Identify which cell holds the provided text, then report its (x, y) central coordinate. 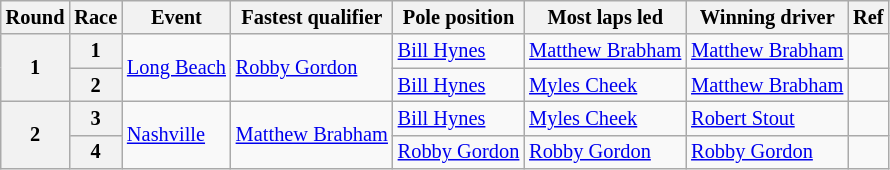
Pole position (458, 17)
Round (36, 17)
Winning driver (767, 17)
Ref (868, 17)
Most laps led (605, 17)
Fastest qualifier (312, 17)
Robert Stout (767, 118)
Long Beach (176, 68)
Nashville (176, 134)
4 (96, 152)
3 (96, 118)
Race (96, 17)
Event (176, 17)
